Capture the cell that displays the provided text and extract its (X, Y) central coordinate. 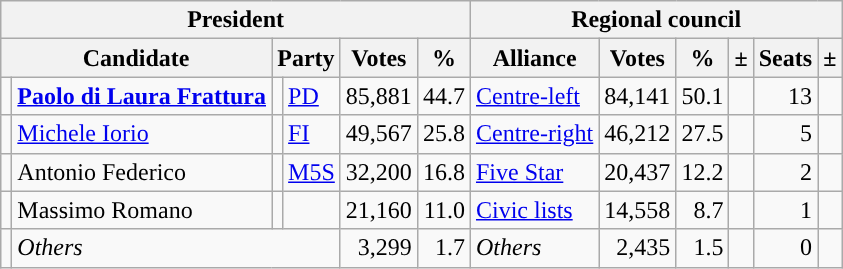
20,437 (638, 172)
Five Star (534, 172)
16.8 (444, 172)
3,299 (378, 248)
44.7 (444, 96)
49,567 (378, 134)
Seats (785, 58)
PD (312, 96)
12.2 (702, 172)
Michele Iorio (142, 134)
President (236, 20)
5 (785, 134)
Alliance (534, 58)
46,212 (638, 134)
1 (785, 210)
1.7 (444, 248)
14,558 (638, 210)
13 (785, 96)
2,435 (638, 248)
2 (785, 172)
Civic lists (534, 210)
32,200 (378, 172)
21,160 (378, 210)
Regional council (656, 20)
85,881 (378, 96)
1.5 (702, 248)
FI (312, 134)
M5S (312, 172)
11.0 (444, 210)
Massimo Romano (142, 210)
Centre-right (534, 134)
27.5 (702, 134)
0 (785, 248)
25.8 (444, 134)
Paolo di Laura Frattura (142, 96)
Party (306, 58)
50.1 (702, 96)
Centre-left (534, 96)
8.7 (702, 210)
Candidate (136, 58)
Antonio Federico (142, 172)
84,141 (638, 96)
